Return [x, y] of the center of cell containing provided text 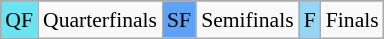
SF [179, 20]
Finals [352, 20]
F [310, 20]
Semifinals [247, 20]
QF [19, 20]
Quarterfinals [100, 20]
